For the text-containing cell, return its midpoint in (X, Y) coordinate format. 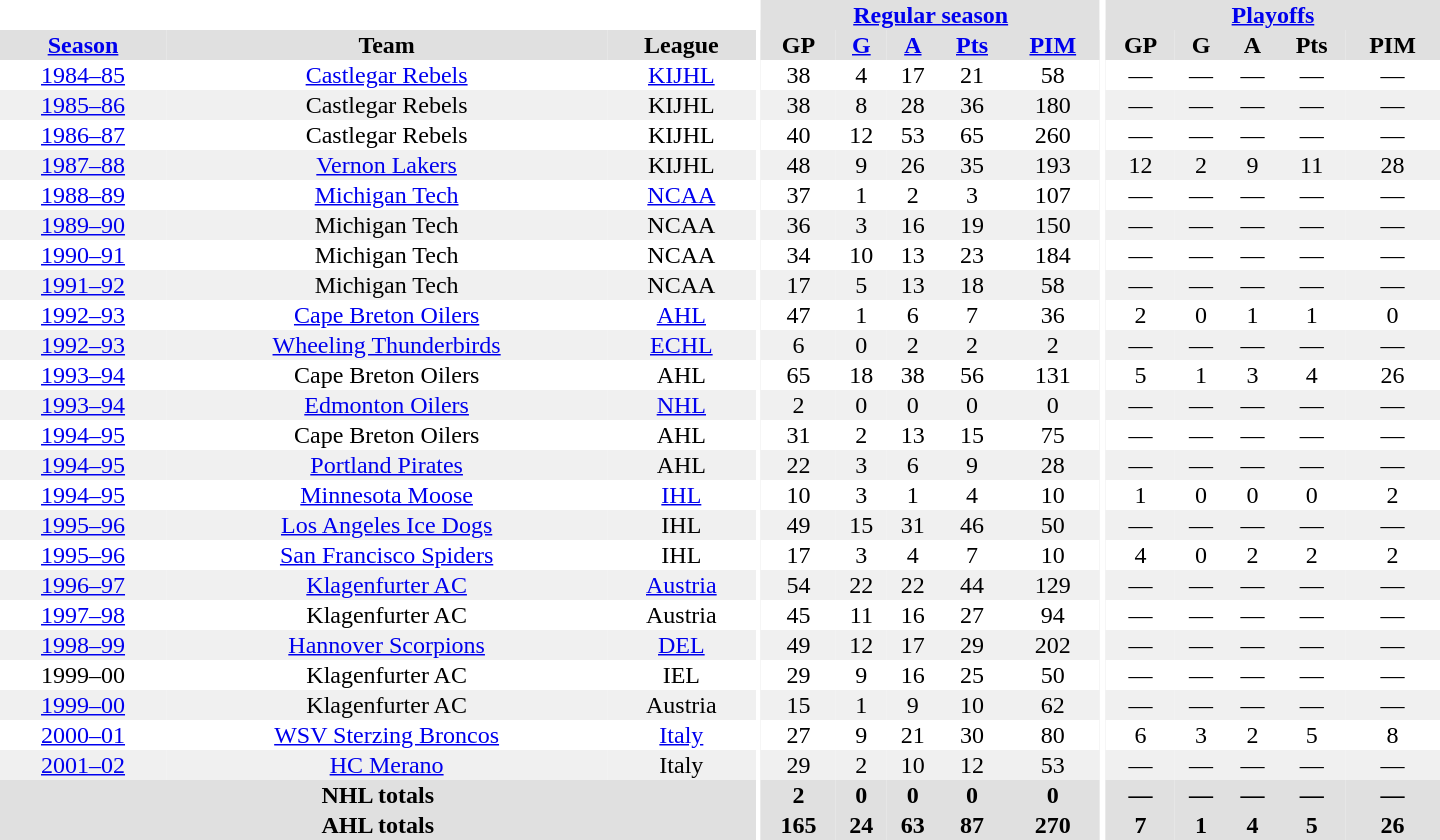
35 (972, 165)
34 (798, 255)
WSV Sterzing Broncos (386, 735)
94 (1052, 615)
Minnesota Moose (386, 495)
202 (1052, 645)
180 (1052, 105)
Playoffs (1273, 15)
1986–87 (83, 135)
1987–88 (83, 165)
DEL (681, 645)
62 (1052, 705)
NHL (681, 405)
37 (798, 195)
45 (798, 615)
23 (972, 255)
NHL totals (378, 795)
19 (972, 225)
HC Merano (386, 765)
1984–85 (83, 75)
30 (972, 735)
Season (83, 45)
1990–91 (83, 255)
2000–01 (83, 735)
Portland Pirates (386, 465)
San Francisco Spiders (386, 555)
107 (1052, 195)
1991–92 (83, 285)
IEL (681, 675)
Vernon Lakers (386, 165)
129 (1052, 585)
48 (798, 165)
Edmonton Oilers (386, 405)
1989–90 (83, 225)
63 (913, 825)
46 (972, 525)
Wheeling Thunderbirds (386, 345)
1988–89 (83, 195)
Los Angeles Ice Dogs (386, 525)
Team (386, 45)
Hannover Scorpions (386, 645)
2001–02 (83, 765)
AHL totals (378, 825)
44 (972, 585)
47 (798, 315)
54 (798, 585)
League (681, 45)
184 (1052, 255)
25 (972, 675)
40 (798, 135)
1998–99 (83, 645)
260 (1052, 135)
24 (862, 825)
165 (798, 825)
1996–97 (83, 585)
80 (1052, 735)
1997–98 (83, 615)
131 (1052, 375)
87 (972, 825)
150 (1052, 225)
ECHL (681, 345)
1985–86 (83, 105)
270 (1052, 825)
193 (1052, 165)
Regular season (930, 15)
56 (972, 375)
75 (1052, 435)
